Find where the given text appears and provide that cell's center as [x, y] coordinate. 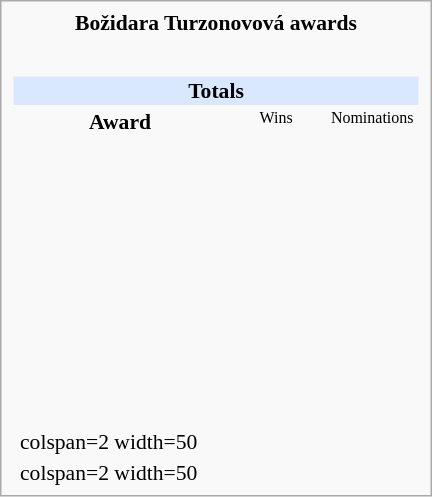
Nominations [372, 122]
Božidara Turzonovová awards [216, 23]
Totals [216, 90]
Wins [276, 122]
Award [120, 122]
Totals Award Wins Nominations [216, 235]
